Find where the given text appears and provide that cell's center as (X, Y) coordinate. 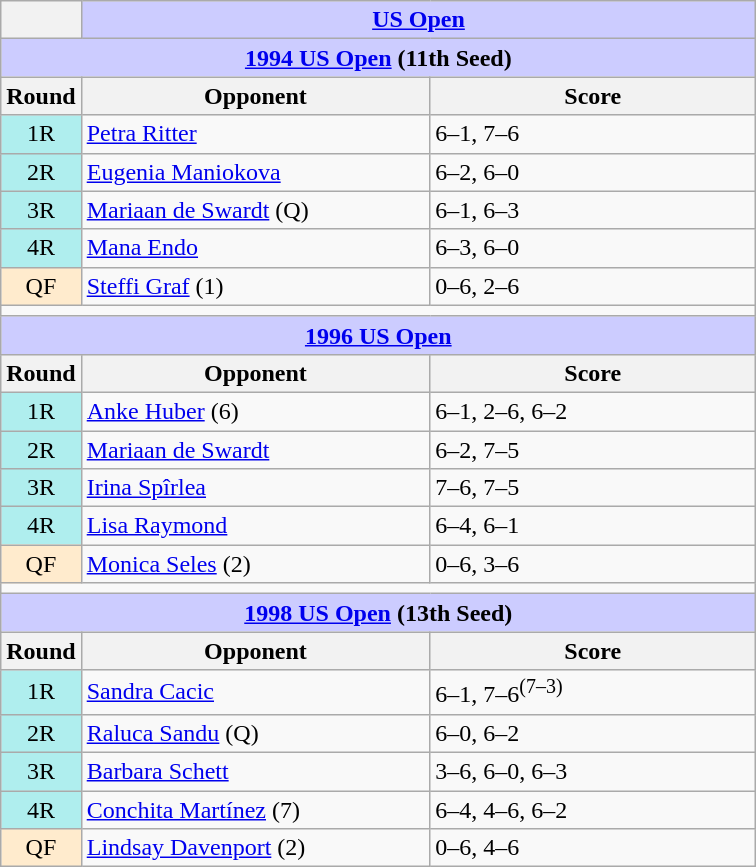
Anke Huber (6) (256, 411)
1998 US Open (13th Seed) (378, 613)
6–2, 6–0 (593, 172)
Mariaan de Swardt (256, 449)
0–6, 4–6 (593, 848)
Barbara Schett (256, 772)
6–2, 7–5 (593, 449)
6–1, 7–6 (593, 134)
0–6, 3–6 (593, 564)
1996 US Open (378, 335)
Monica Seles (2) (256, 564)
Steffi Graf (1) (256, 286)
6–4, 4–6, 6–2 (593, 810)
US Open (418, 20)
Sandra Cacic (256, 692)
6–1, 7–6(7–3) (593, 692)
Petra Ritter (256, 134)
7–6, 7–5 (593, 488)
6–1, 2–6, 6–2 (593, 411)
6–3, 6–0 (593, 248)
6–4, 6–1 (593, 526)
Mariaan de Swardt (Q) (256, 210)
Raluca Sandu (Q) (256, 733)
Irina Spîrlea (256, 488)
6–1, 6–3 (593, 210)
3–6, 6–0, 6–3 (593, 772)
Lindsay Davenport (2) (256, 848)
Lisa Raymond (256, 526)
0–6, 2–6 (593, 286)
1994 US Open (11th Seed) (378, 58)
Eugenia Maniokova (256, 172)
Mana Endo (256, 248)
6–0, 6–2 (593, 733)
Conchita Martínez (7) (256, 810)
